Search for the cell housing the specified text and yield its (x, y) center coordinate. 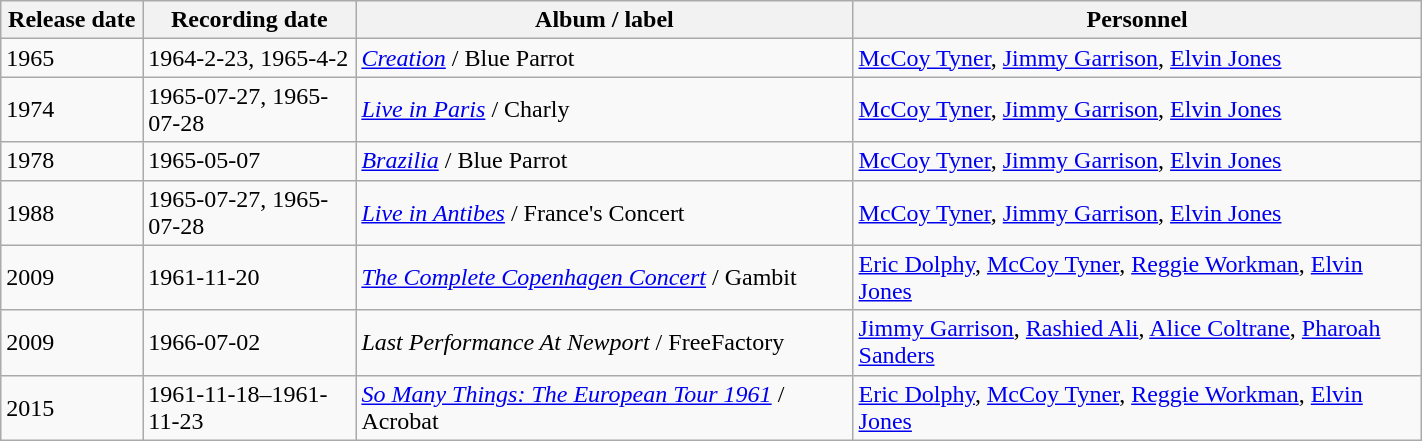
1961-11-18–1961-11-23 (250, 408)
Last Performance At Newport / FreeFactory (604, 342)
Recording date (250, 20)
Personnel (1137, 20)
2015 (72, 408)
1988 (72, 212)
Jimmy Garrison, Rashied Ali, Alice Coltrane, Pharoah Sanders (1137, 342)
1964-2-23, 1965-4-2 (250, 58)
Brazilia / Blue Parrot (604, 161)
So Many Things: The European Tour 1961 / Acrobat (604, 408)
1961-11-20 (250, 278)
1965-05-07 (250, 161)
Release date (72, 20)
Creation / Blue Parrot (604, 58)
The Complete Copenhagen Concert / Gambit (604, 278)
1965 (72, 58)
Live in Paris / Charly (604, 110)
1978 (72, 161)
Album / label (604, 20)
Live in Antibes / France's Concert (604, 212)
1974 (72, 110)
1966-07-02 (250, 342)
